Pinpoint the cell where the given text exists, returning its (x, y) midpoint coordinate. 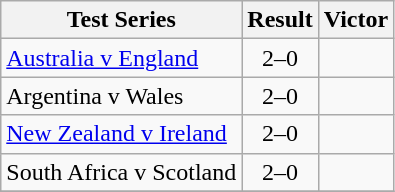
Victor (356, 20)
Argentina v Wales (122, 96)
Test Series (122, 20)
South Africa v Scotland (122, 172)
New Zealand v Ireland (122, 134)
Australia v England (122, 58)
Result (280, 20)
